From the cell containing the given text, extract its center point as [x, y] coordinate. 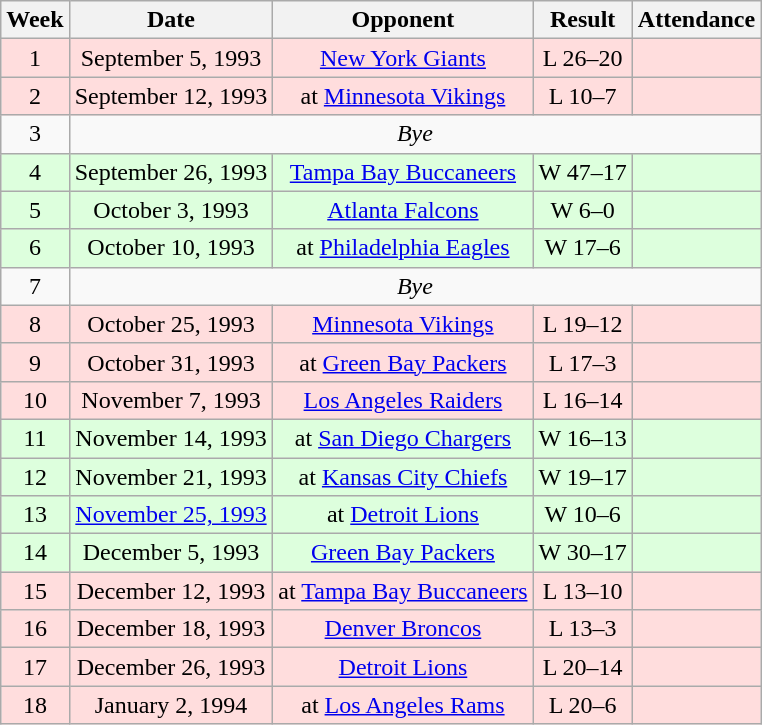
Attendance [696, 20]
December 26, 1993 [171, 667]
Denver Broncos [403, 629]
at Philadelphia Eagles [403, 248]
Green Bay Packers [403, 553]
at Green Bay Packers [403, 362]
January 2, 1994 [171, 705]
L 10–7 [582, 96]
L 13–10 [582, 591]
L 20–14 [582, 667]
L 20–6 [582, 705]
16 [35, 629]
Tampa Bay Buccaneers [403, 172]
November 7, 1993 [171, 400]
November 25, 1993 [171, 515]
at Detroit Lions [403, 515]
L 13–3 [582, 629]
13 [35, 515]
September 26, 1993 [171, 172]
Los Angeles Raiders [403, 400]
W 47–17 [582, 172]
at Tampa Bay Buccaneers [403, 591]
17 [35, 667]
Atlanta Falcons [403, 210]
W 6–0 [582, 210]
December 5, 1993 [171, 553]
3 [35, 134]
Result [582, 20]
December 18, 1993 [171, 629]
at Kansas City Chiefs [403, 477]
L 16–14 [582, 400]
October 31, 1993 [171, 362]
14 [35, 553]
10 [35, 400]
December 12, 1993 [171, 591]
L 19–12 [582, 324]
Date [171, 20]
18 [35, 705]
2 [35, 96]
November 14, 1993 [171, 438]
Minnesota Vikings [403, 324]
at Los Angeles Rams [403, 705]
L 17–3 [582, 362]
8 [35, 324]
September 5, 1993 [171, 58]
1 [35, 58]
L 26–20 [582, 58]
15 [35, 591]
W 16–13 [582, 438]
7 [35, 286]
11 [35, 438]
New York Giants [403, 58]
October 25, 1993 [171, 324]
Week [35, 20]
W 10–6 [582, 515]
October 3, 1993 [171, 210]
9 [35, 362]
at San Diego Chargers [403, 438]
12 [35, 477]
W 19–17 [582, 477]
4 [35, 172]
W 30–17 [582, 553]
at Minnesota Vikings [403, 96]
Detroit Lions [403, 667]
Opponent [403, 20]
W 17–6 [582, 248]
6 [35, 248]
September 12, 1993 [171, 96]
November 21, 1993 [171, 477]
5 [35, 210]
October 10, 1993 [171, 248]
